Detect which cell encompasses the target text, then output its (x, y) center coordinate. 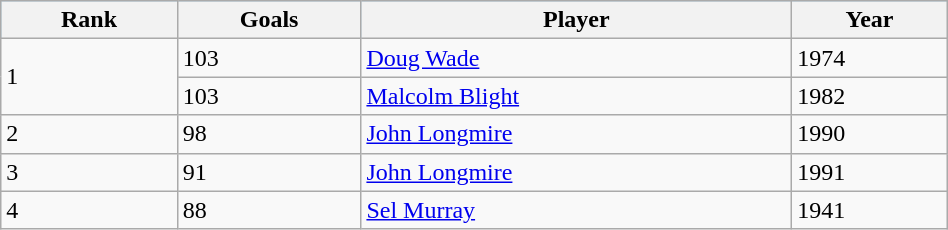
Year (870, 20)
Goals (269, 20)
Player (576, 20)
1 (90, 77)
Rank (90, 20)
1991 (870, 172)
Doug Wade (576, 58)
Sel Murray (576, 210)
98 (269, 134)
88 (269, 210)
3 (90, 172)
1982 (870, 96)
1990 (870, 134)
1974 (870, 58)
Malcolm Blight (576, 96)
4 (90, 210)
2 (90, 134)
91 (269, 172)
1941 (870, 210)
